Capture the cell that displays the provided text and extract its (x, y) central coordinate. 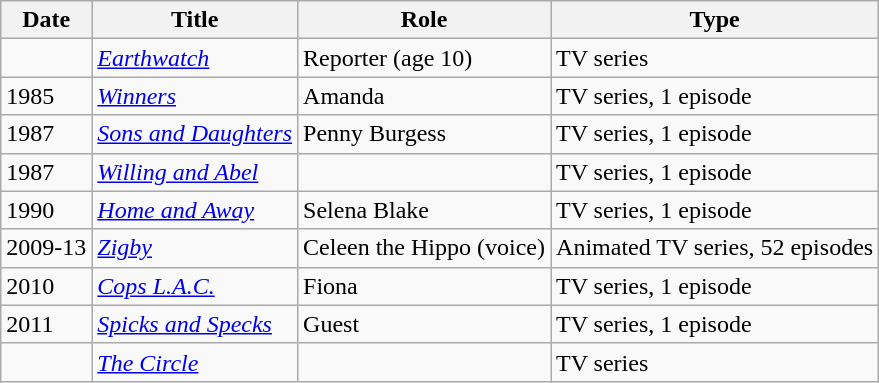
1990 (46, 210)
Type (715, 20)
Penny Burgess (424, 134)
Cops L.A.C. (195, 286)
Sons and Daughters (195, 134)
2009-13 (46, 248)
Fiona (424, 286)
Celeen the Hippo (voice) (424, 248)
Earthwatch (195, 58)
Selena Blake (424, 210)
2010 (46, 286)
Home and Away (195, 210)
Guest (424, 324)
Winners (195, 96)
Title (195, 20)
Zigby (195, 248)
The Circle (195, 362)
Animated TV series, 52 episodes (715, 248)
Reporter (age 10) (424, 58)
1985 (46, 96)
Willing and Abel (195, 172)
2011 (46, 324)
Role (424, 20)
Amanda (424, 96)
Spicks and Specks (195, 324)
Date (46, 20)
